From the cell containing the given text, extract its center point as (X, Y) coordinate. 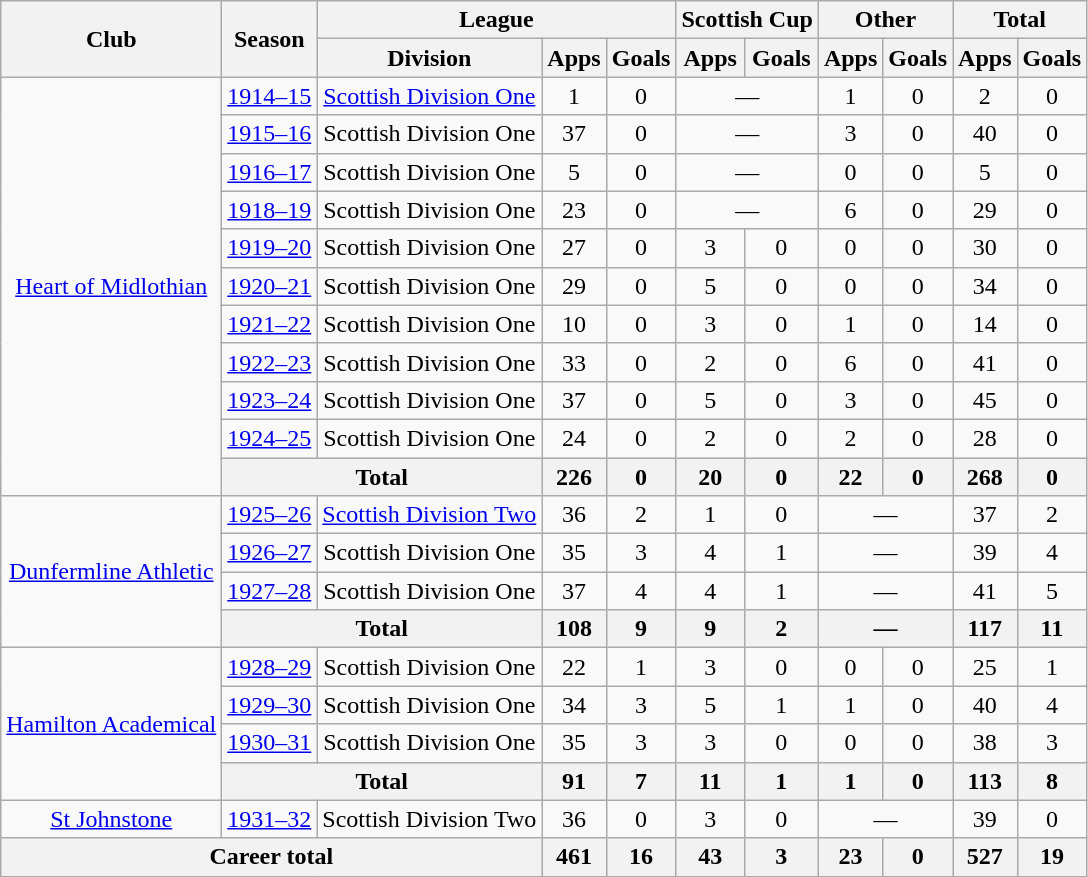
30 (985, 248)
91 (574, 781)
25 (985, 667)
1926–27 (270, 553)
1929–30 (270, 705)
117 (985, 629)
268 (985, 477)
St Johnstone (112, 819)
1914–15 (270, 96)
1928–29 (270, 667)
226 (574, 477)
1927–28 (270, 591)
1922–23 (270, 362)
24 (574, 438)
Scottish Cup (747, 20)
14 (985, 324)
Career total (272, 857)
8 (1052, 781)
Season (270, 39)
1931–32 (270, 819)
Division (430, 58)
45 (985, 400)
Dunfermline Athletic (112, 572)
Heart of Midlothian (112, 286)
Other (885, 20)
Hamilton Academical (112, 724)
1923–24 (270, 400)
33 (574, 362)
1924–25 (270, 438)
1916–17 (270, 172)
7 (641, 781)
1919–20 (270, 248)
1925–26 (270, 515)
1920–21 (270, 286)
1918–19 (270, 210)
1930–31 (270, 743)
19 (1052, 857)
10 (574, 324)
League (496, 20)
38 (985, 743)
16 (641, 857)
43 (710, 857)
527 (985, 857)
Club (112, 39)
461 (574, 857)
113 (985, 781)
108 (574, 629)
1921–22 (270, 324)
1915–16 (270, 134)
20 (710, 477)
28 (985, 438)
27 (574, 248)
